Return the [x, y] coordinate for the center point of the cell that contains the specified text.  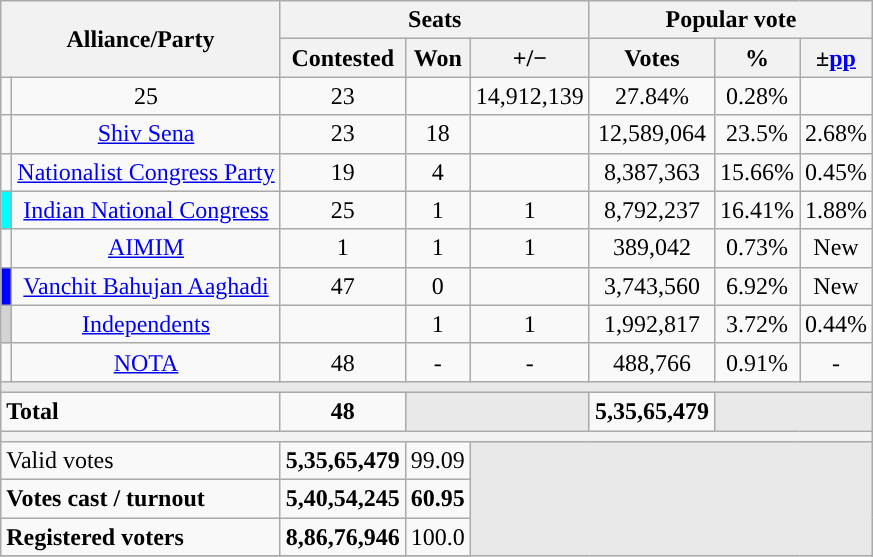
3,743,560 [652, 286]
0.73% [756, 248]
Vanchit Bahujan Aaghadi [146, 286]
2.68% [836, 134]
Votes cast / turnout [140, 499]
27.84% [652, 96]
0.28% [756, 96]
Registered voters [140, 537]
6.92% [756, 286]
Total [140, 411]
99.09 [438, 461]
47 [342, 286]
18 [438, 134]
8,86,76,946 [342, 537]
12,589,064 [652, 134]
Indian National Congress [146, 210]
1.88% [836, 210]
23.5% [756, 134]
Alliance/Party [140, 39]
Nationalist Congress Party [146, 172]
0 [438, 286]
0.91% [756, 362]
Valid votes [140, 461]
0.44% [836, 324]
3.72% [756, 324]
Seats [434, 20]
19 [342, 172]
0.45% [836, 172]
Popular vote [730, 20]
±pp [836, 58]
14,912,139 [530, 96]
5,40,54,245 [342, 499]
Won [438, 58]
8,792,237 [652, 210]
16.41% [756, 210]
4 [438, 172]
60.95 [438, 499]
15.66% [756, 172]
Contested [342, 58]
+/− [530, 58]
% [756, 58]
488,766 [652, 362]
8,387,363 [652, 172]
389,042 [652, 248]
Shiv Sena [146, 134]
100.0 [438, 537]
Votes [652, 58]
1,992,817 [652, 324]
AIMIM [146, 248]
Independents [146, 324]
NOTA [146, 362]
